Provide the (X, Y) coordinate of the cell's center where the given text is located.  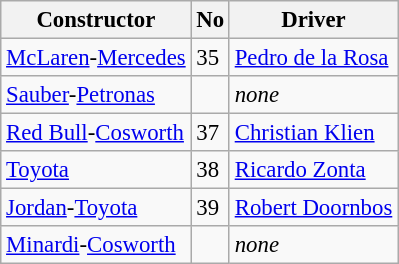
Sauber-Petronas (96, 95)
Constructor (96, 20)
Christian Klien (313, 133)
Red Bull-Cosworth (96, 133)
35 (210, 58)
Ricardo Zonta (313, 170)
Minardi-Cosworth (96, 245)
Pedro de la Rosa (313, 58)
Robert Doornbos (313, 208)
38 (210, 170)
Toyota (96, 170)
McLaren-Mercedes (96, 58)
Jordan-Toyota (96, 208)
37 (210, 133)
39 (210, 208)
No (210, 20)
Driver (313, 20)
